Determine the [x, y] coordinate at the center of the cell enclosing the given text.  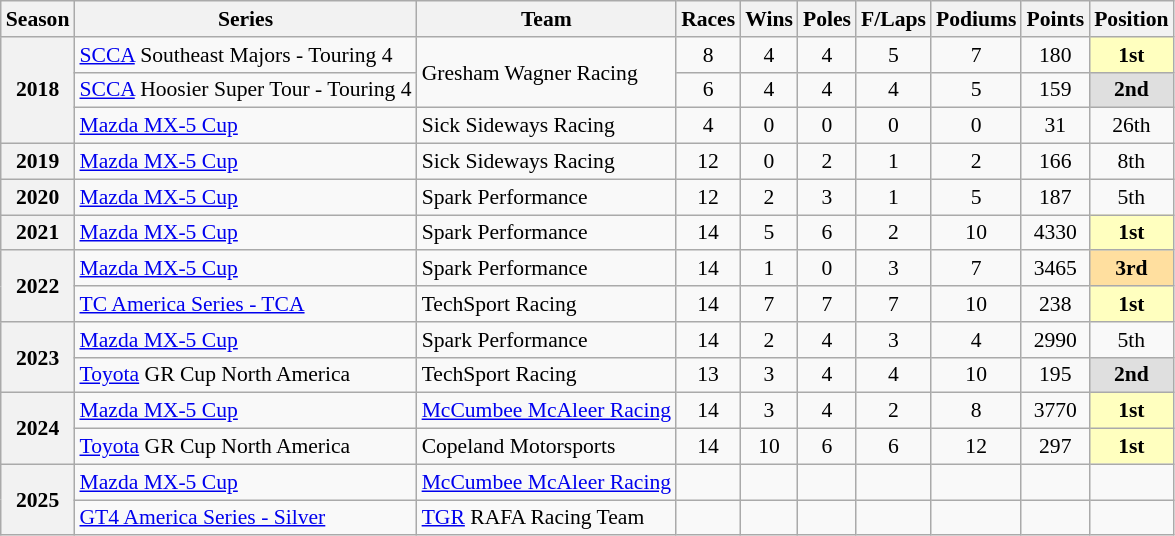
2025 [38, 500]
SCCA Hoosier Super Tour - Touring 4 [245, 90]
2990 [1055, 340]
Podiums [976, 19]
Season [38, 19]
TC America Series - TCA [245, 304]
Position [1131, 19]
2021 [38, 233]
2020 [38, 197]
Series [245, 19]
159 [1055, 90]
2019 [38, 162]
2024 [38, 428]
195 [1055, 375]
Team [547, 19]
297 [1055, 447]
2023 [38, 358]
187 [1055, 197]
Wins [769, 19]
F/Laps [894, 19]
2022 [38, 286]
238 [1055, 304]
TGR RAFA Racing Team [547, 518]
Points [1055, 19]
3465 [1055, 269]
3rd [1131, 269]
Races [708, 19]
Gresham Wagner Racing [547, 72]
31 [1055, 126]
2018 [38, 90]
GT4 America Series - Silver [245, 518]
180 [1055, 55]
SCCA Southeast Majors - Touring 4 [245, 55]
13 [708, 375]
166 [1055, 162]
26th [1131, 126]
4330 [1055, 233]
3770 [1055, 411]
8th [1131, 162]
Poles [827, 19]
Copeland Motorsports [547, 447]
